Pinpoint the cell where the given text exists, returning its (x, y) midpoint coordinate. 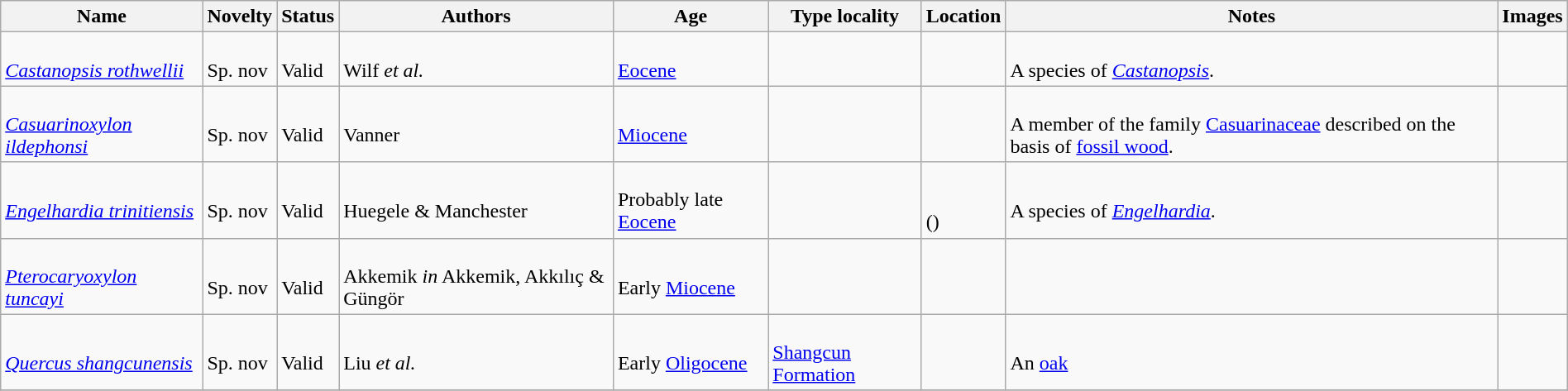
A member of the family Casuarinaceae described on the basis of fossil wood. (1252, 124)
Miocene (690, 124)
Huegele & Manchester (476, 200)
Engelhardia trinitiensis (102, 200)
Wilf et al. (476, 60)
Name (102, 17)
An oak (1252, 352)
Castanopsis rothwellii (102, 60)
Vanner (476, 124)
() (963, 200)
A species of Engelhardia. (1252, 200)
Liu et al. (476, 352)
Pterocaryoxylon tuncayi (102, 276)
Age (690, 17)
Notes (1252, 17)
Shangcun Formation (845, 352)
Images (1532, 17)
Quercus shangcunensis (102, 352)
Status (308, 17)
Probably late Eocene (690, 200)
Novelty (240, 17)
Early Miocene (690, 276)
A species of Castanopsis. (1252, 60)
Type locality (845, 17)
Early Oligocene (690, 352)
Authors (476, 17)
Location (963, 17)
Akkemik in Akkemik, Akkılıç & Güngör (476, 276)
Eocene (690, 60)
Casuarinoxylon ildephonsi (102, 124)
